Determine the (X, Y) coordinate at the center of the cell enclosing the given text.  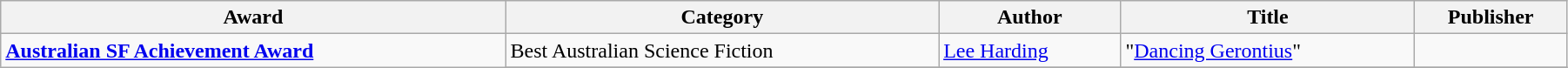
Publisher (1491, 17)
Title (1268, 17)
Award (253, 17)
Author (1030, 17)
Australian SF Achievement Award (253, 51)
Best Australian Science Fiction (722, 51)
"Dancing Gerontius" (1268, 51)
Lee Harding (1030, 51)
Category (722, 17)
